For the text-containing cell, return its midpoint in (x, y) coordinate format. 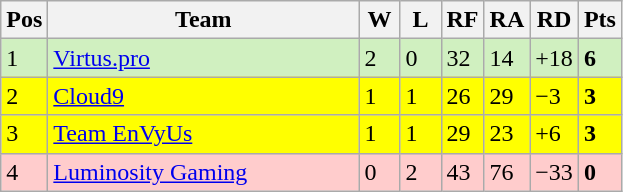
W (380, 20)
23 (507, 134)
43 (462, 172)
14 (507, 58)
RF (462, 20)
Pts (600, 20)
+6 (554, 134)
RA (507, 20)
4 (24, 172)
−33 (554, 172)
RD (554, 20)
Team EnVyUs (204, 134)
Luminosity Gaming (204, 172)
Pos (24, 20)
32 (462, 58)
+18 (554, 58)
Virtus.pro (204, 58)
26 (462, 96)
Team (204, 20)
L (420, 20)
−3 (554, 96)
Cloud9 (204, 96)
76 (507, 172)
6 (600, 58)
